Pinpoint the cell where the given text exists, returning its (X, Y) midpoint coordinate. 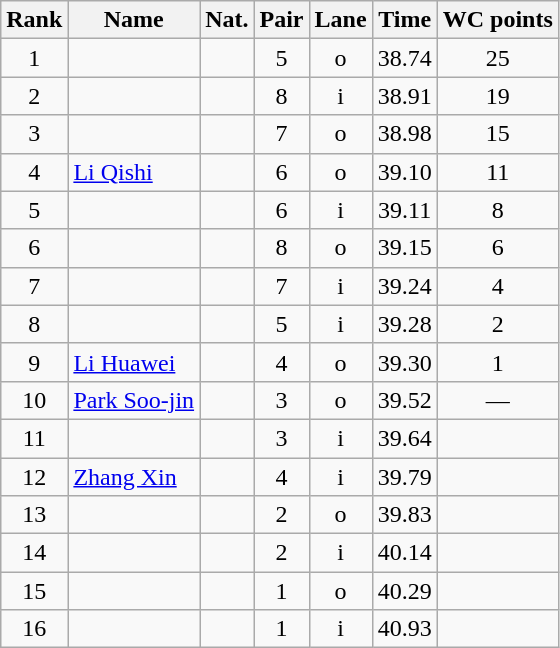
40.93 (404, 629)
Name (134, 20)
38.98 (404, 134)
39.28 (404, 324)
39.83 (404, 515)
40.14 (404, 553)
39.64 (404, 438)
39.11 (404, 210)
25 (498, 58)
39.79 (404, 477)
— (498, 400)
Rank (34, 20)
13 (34, 515)
39.10 (404, 172)
Lane (340, 20)
16 (34, 629)
9 (34, 362)
38.91 (404, 96)
WC points (498, 20)
39.52 (404, 400)
Park Soo-jin (134, 400)
38.74 (404, 58)
14 (34, 553)
19 (498, 96)
39.24 (404, 286)
Time (404, 20)
40.29 (404, 591)
Nat. (227, 20)
Zhang Xin (134, 477)
Pair (282, 20)
39.30 (404, 362)
Li Huawei (134, 362)
Li Qishi (134, 172)
39.15 (404, 248)
10 (34, 400)
12 (34, 477)
